Output the (X, Y) coordinate of the center of the cell containing the given text.  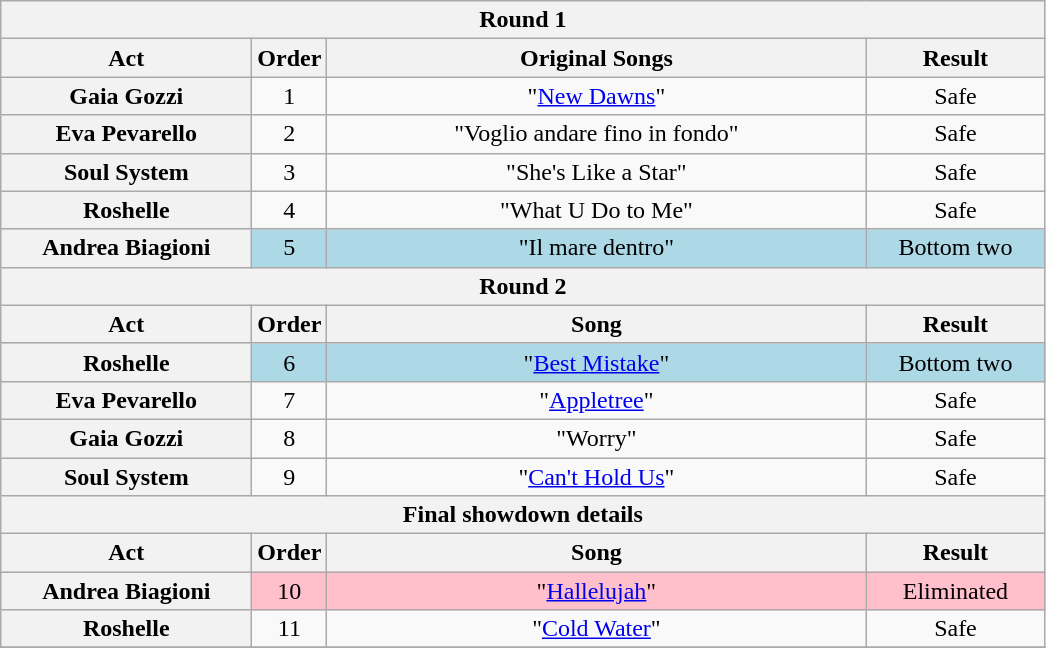
Eliminated (956, 591)
1 (290, 96)
Round 2 (523, 286)
9 (290, 477)
10 (290, 591)
"Can't Hold Us" (596, 477)
3 (290, 172)
"Best Mistake" (596, 362)
"Worry" (596, 438)
"Hallelujah" (596, 591)
"What U Do to Me" (596, 210)
"Il mare dentro" (596, 248)
"She's Like a Star" (596, 172)
"Cold Water" (596, 629)
Round 1 (523, 20)
4 (290, 210)
5 (290, 248)
2 (290, 134)
"Voglio andare fino in fondo" (596, 134)
11 (290, 629)
"Appletree" (596, 400)
"New Dawns" (596, 96)
8 (290, 438)
7 (290, 400)
6 (290, 362)
Final showdown details (523, 515)
Original Songs (596, 58)
